Capture the cell that displays the provided text and extract its (X, Y) central coordinate. 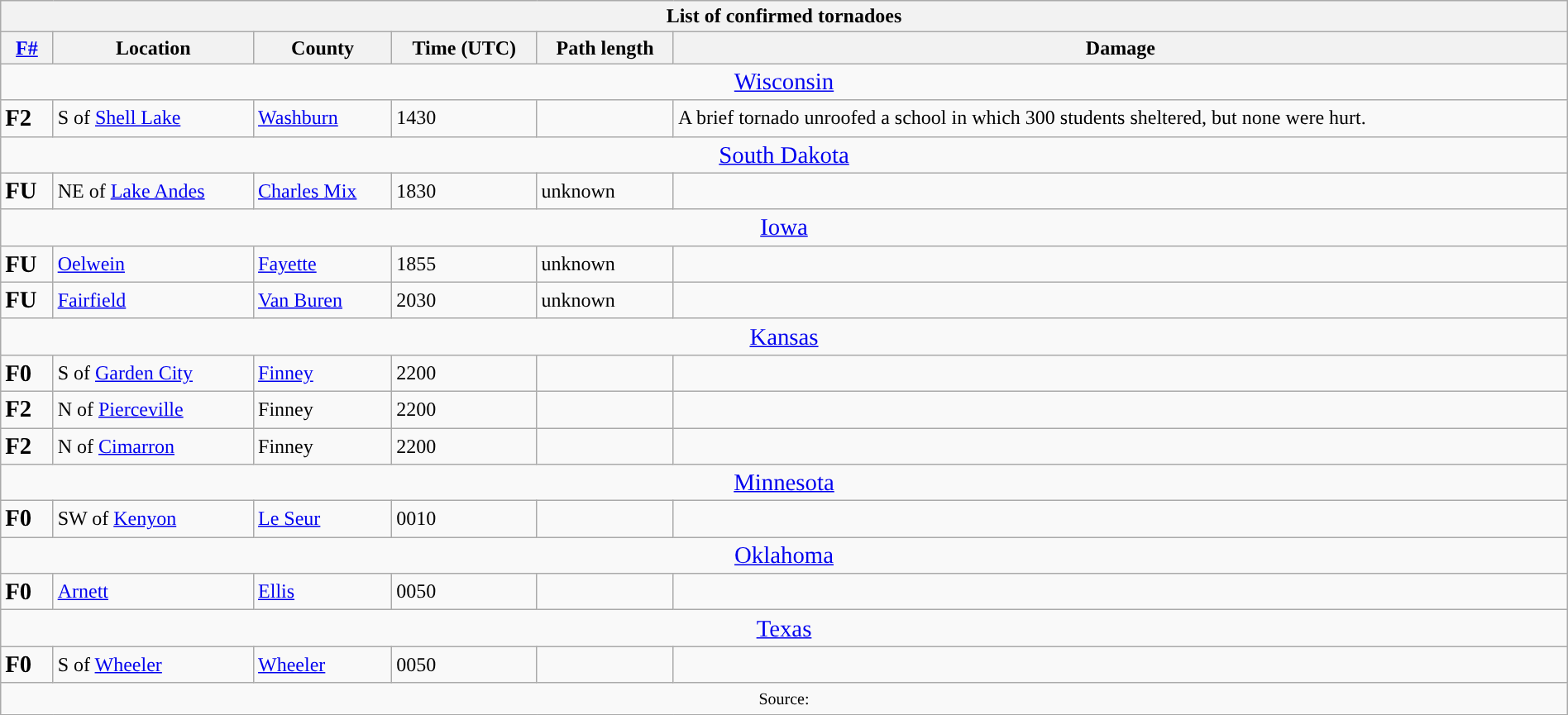
Le Seur (323, 519)
S of Garden City (153, 373)
N of Cimarron (153, 446)
1855 (465, 264)
Time (UTC) (465, 48)
Oklahoma (784, 555)
1430 (465, 118)
Path length (605, 48)
List of confirmed tornadoes (784, 17)
Wheeler (323, 665)
Location (153, 48)
A brief tornado unroofed a school in which 300 students sheltered, but none were hurt. (1120, 118)
Ellis (323, 592)
S of Wheeler (153, 665)
Oelwein (153, 264)
NE of Lake Andes (153, 191)
Texas (784, 628)
N of Pierceville (153, 409)
Fayette (323, 264)
SW of Kenyon (153, 519)
Damage (1120, 48)
2030 (465, 300)
Charles Mix (323, 191)
0010 (465, 519)
Van Buren (323, 300)
Arnett (153, 592)
Minnesota (784, 483)
Source: (784, 698)
South Dakota (784, 155)
Iowa (784, 227)
1830 (465, 191)
Washburn (323, 118)
County (323, 48)
Kansas (784, 336)
Fairfield (153, 300)
S of Shell Lake (153, 118)
Wisconsin (784, 82)
F# (26, 48)
